Search for the cell housing the specified text and yield its [X, Y] center coordinate. 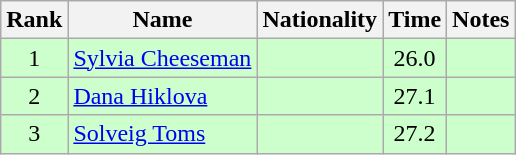
Dana Hiklova [162, 96]
3 [34, 134]
Time [415, 20]
Sylvia Cheeseman [162, 58]
Name [162, 20]
Solveig Toms [162, 134]
2 [34, 96]
27.2 [415, 134]
Nationality [320, 20]
Rank [34, 20]
Notes [481, 20]
1 [34, 58]
26.0 [415, 58]
27.1 [415, 96]
